From the cell containing the given text, extract its center point as [x, y] coordinate. 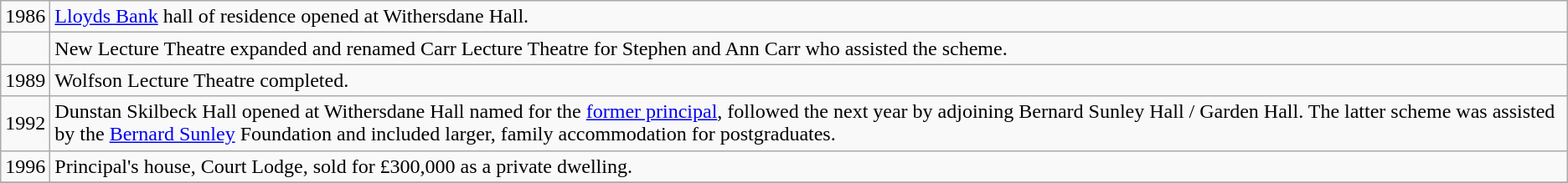
1989 [25, 80]
Principal's house, Court Lodge, sold for £300,000 as a private dwelling. [809, 166]
Lloyds Bank hall of residence opened at Withersdane Hall. [809, 17]
New Lecture Theatre expanded and renamed Carr Lecture Theatre for Stephen and Ann Carr who assisted the scheme. [809, 48]
1992 [25, 124]
Wolfson Lecture Theatre completed. [809, 80]
1986 [25, 17]
1996 [25, 166]
